Locate the cell with the specified text and output its [x, y] center coordinate. 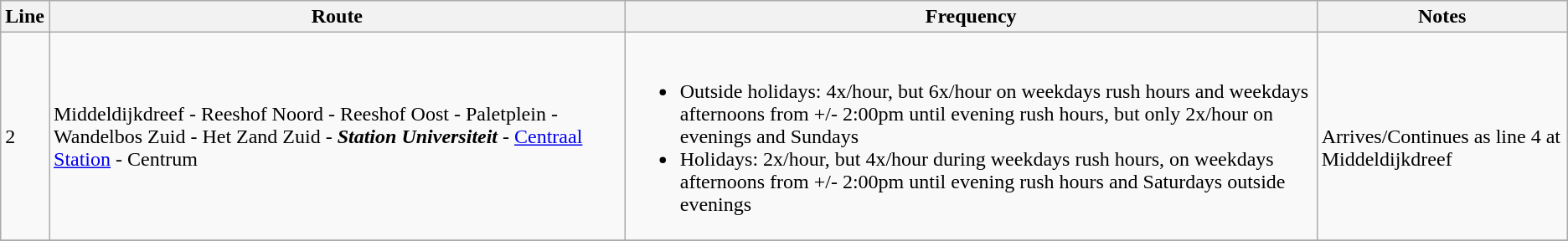
Route [337, 17]
Arrives/Continues as line 4 at Middeldijkdreef [1442, 136]
Middeldijkdreef - Reeshof Noord - Reeshof Oost - Paletplein - Wandelbos Zuid - Het Zand Zuid - Station Universiteit - Centraal Station - Centrum [337, 136]
Notes [1442, 17]
Line [25, 17]
Frequency [971, 17]
2 [25, 136]
